For the text-containing cell, return its midpoint in (x, y) coordinate format. 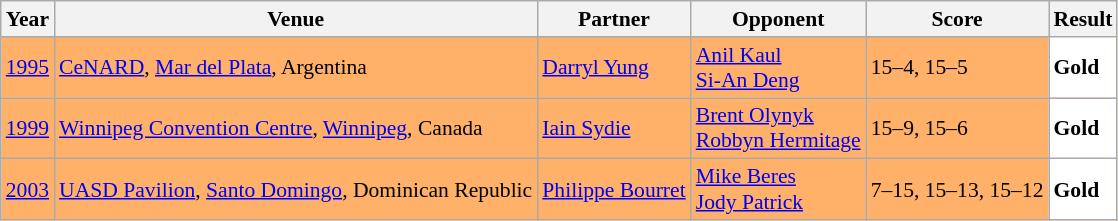
Iain Sydie (614, 128)
Darryl Yung (614, 68)
1999 (28, 128)
15–4, 15–5 (958, 68)
2003 (28, 190)
Brent Olynyk Robbyn Hermitage (778, 128)
Year (28, 19)
Mike Beres Jody Patrick (778, 190)
1995 (28, 68)
CeNARD, Mar del Plata, Argentina (296, 68)
Opponent (778, 19)
7–15, 15–13, 15–12 (958, 190)
UASD Pavilion, Santo Domingo, Dominican Republic (296, 190)
Score (958, 19)
Anil Kaul Si-An Deng (778, 68)
Result (1082, 19)
Philippe Bourret (614, 190)
15–9, 15–6 (958, 128)
Partner (614, 19)
Venue (296, 19)
Winnipeg Convention Centre, Winnipeg, Canada (296, 128)
